Detect which cell encompasses the target text, then output its [x, y] center coordinate. 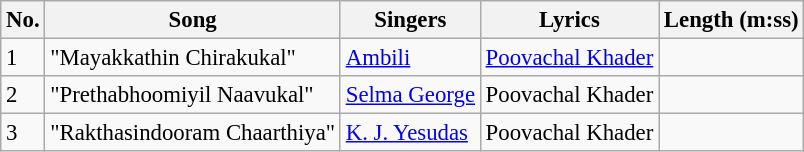
Singers [410, 20]
"Mayakkathin Chirakukal" [193, 58]
Song [193, 20]
Length (m:ss) [732, 20]
Selma George [410, 95]
2 [23, 95]
No. [23, 20]
"Rakthasindooram Chaarthiya" [193, 133]
"Prethabhoomiyil Naavukal" [193, 95]
K. J. Yesudas [410, 133]
3 [23, 133]
1 [23, 58]
Ambili [410, 58]
Lyrics [569, 20]
